Pinpoint the cell where the given text exists, returning its (X, Y) midpoint coordinate. 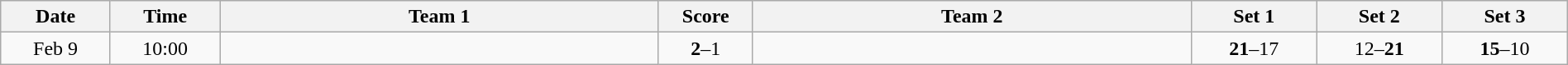
Set 1 (1255, 17)
2–1 (705, 48)
Time (165, 17)
10:00 (165, 48)
Score (705, 17)
Feb 9 (56, 48)
21–17 (1255, 48)
12–21 (1379, 48)
Set 2 (1379, 17)
Team 2 (972, 17)
Date (56, 17)
Set 3 (1505, 17)
15–10 (1505, 48)
Team 1 (439, 17)
